Determine the (x, y) coordinate at the center of the cell enclosing the given text.  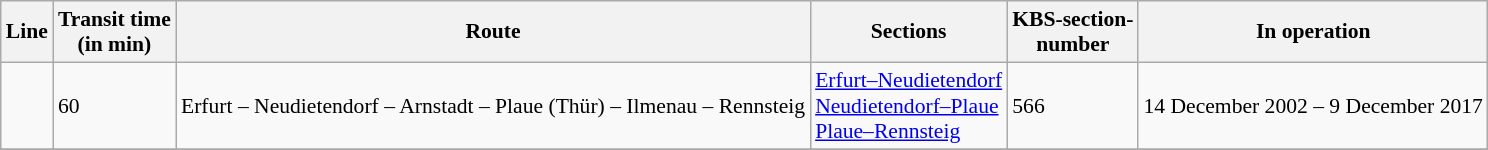
60 (114, 106)
Route (493, 32)
Transit time(in min) (114, 32)
Erfurt – Neudietendorf – Arnstadt – Plaue (Thür) – Ilmenau – Rennsteig (493, 106)
In operation (1312, 32)
Erfurt–NeudietendorfNeudietendorf–PlauePlaue–Rennsteig (908, 106)
Line (27, 32)
KBS-section-number (1072, 32)
566 (1072, 106)
Sections (908, 32)
14 December 2002 – 9 December 2017 (1312, 106)
